Return the [x, y] coordinate for the center point of the cell that contains the specified text.  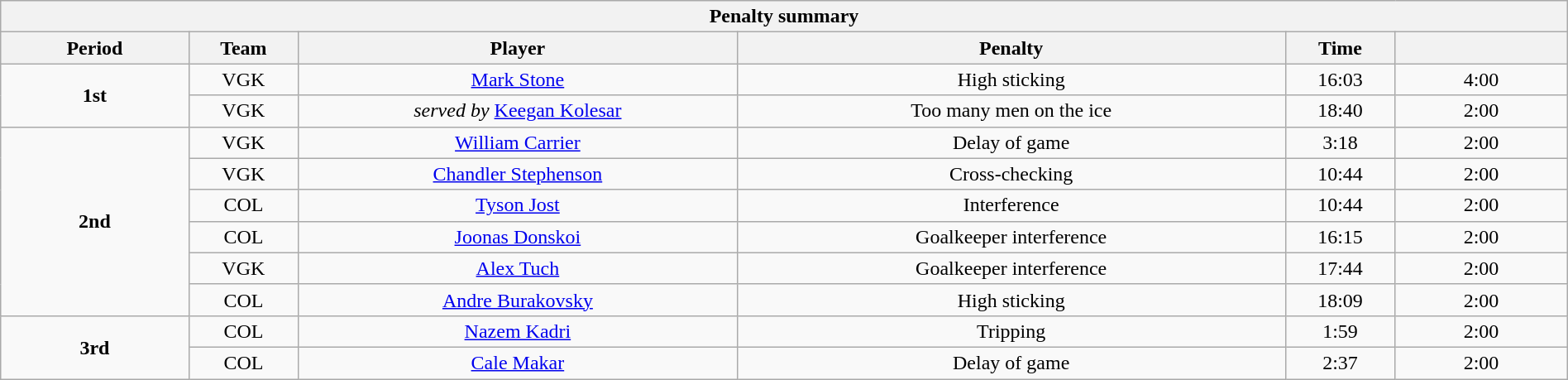
1st [94, 95]
Tyson Jost [518, 205]
Penalty summary [784, 17]
3rd [94, 347]
Interference [1011, 205]
Nazem Kadri [518, 331]
16:15 [1340, 237]
3:18 [1340, 142]
Joonas Donskoi [518, 237]
Time [1340, 48]
Tripping [1011, 331]
Player [518, 48]
Team [243, 48]
18:09 [1340, 300]
William Carrier [518, 142]
Period [94, 48]
Andre Burakovsky [518, 300]
Cross-checking [1011, 174]
16:03 [1340, 79]
Cale Makar [518, 363]
Mark Stone [518, 79]
17:44 [1340, 268]
2nd [94, 221]
Alex Tuch [518, 268]
served by Keegan Kolesar [518, 111]
4:00 [1481, 79]
Chandler Stephenson [518, 174]
1:59 [1340, 331]
18:40 [1340, 111]
2:37 [1340, 363]
Too many men on the ice [1011, 111]
Penalty [1011, 48]
